Output the (x, y) coordinate of the center of the cell containing the given text.  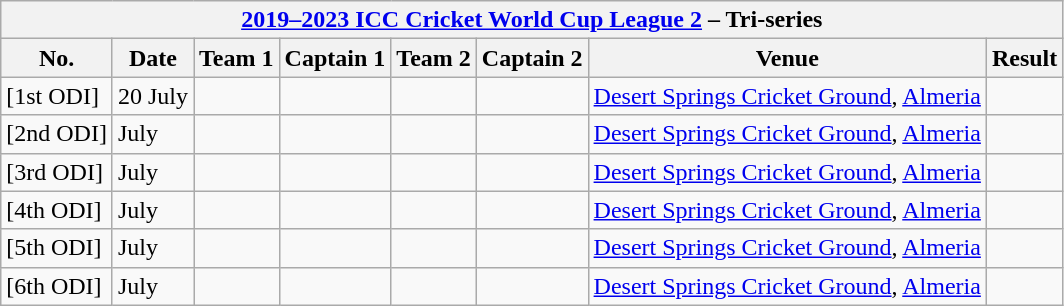
[2nd ODI] (57, 134)
Captain 1 (335, 58)
20 July (152, 96)
[6th ODI] (57, 286)
No. (57, 58)
[3rd ODI] (57, 172)
2019–2023 ICC Cricket World Cup League 2 – Tri-series (532, 20)
Team 2 (434, 58)
Date (152, 58)
[1st ODI] (57, 96)
Venue (787, 58)
Captain 2 (532, 58)
Team 1 (237, 58)
[5th ODI] (57, 248)
[4th ODI] (57, 210)
Result (1024, 58)
